Scan for the cell matching the given text and deliver its [X, Y] coordinate at center. 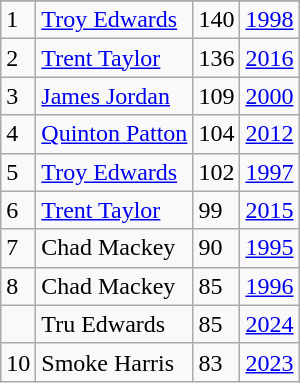
2 [18, 58]
Quinton Patton [114, 134]
Tru Edwards [114, 324]
7 [18, 248]
2016 [270, 58]
1998 [270, 20]
140 [216, 20]
8 [18, 286]
1997 [270, 172]
1 [18, 20]
5 [18, 172]
2012 [270, 134]
4 [18, 134]
6 [18, 210]
104 [216, 134]
3 [18, 96]
109 [216, 96]
136 [216, 58]
2024 [270, 324]
2015 [270, 210]
Smoke Harris [114, 362]
James Jordan [114, 96]
2023 [270, 362]
10 [18, 362]
1996 [270, 286]
99 [216, 210]
90 [216, 248]
1995 [270, 248]
102 [216, 172]
2000 [270, 96]
83 [216, 362]
